Provide the (X, Y) coordinate of the cell's center where the given text is located.  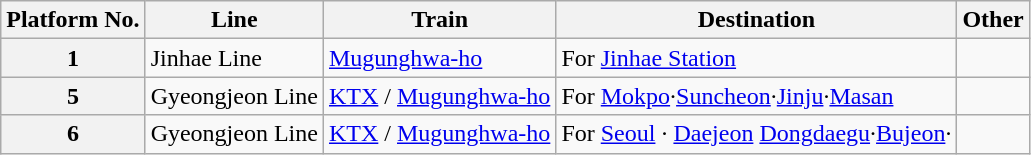
Destination (756, 20)
Other (993, 20)
For Seoul · Daejeon Dongdaegu·Bujeon· (756, 134)
1 (73, 58)
For Jinhae Station (756, 58)
Mugunghwa-ho (439, 58)
For Mokpo·Suncheon·Jinju·Masan (756, 96)
Line (234, 20)
5 (73, 96)
Train (439, 20)
6 (73, 134)
Jinhae Line (234, 58)
Platform No. (73, 20)
